Provide the (X, Y) coordinate of the cell's center where the given text is located.  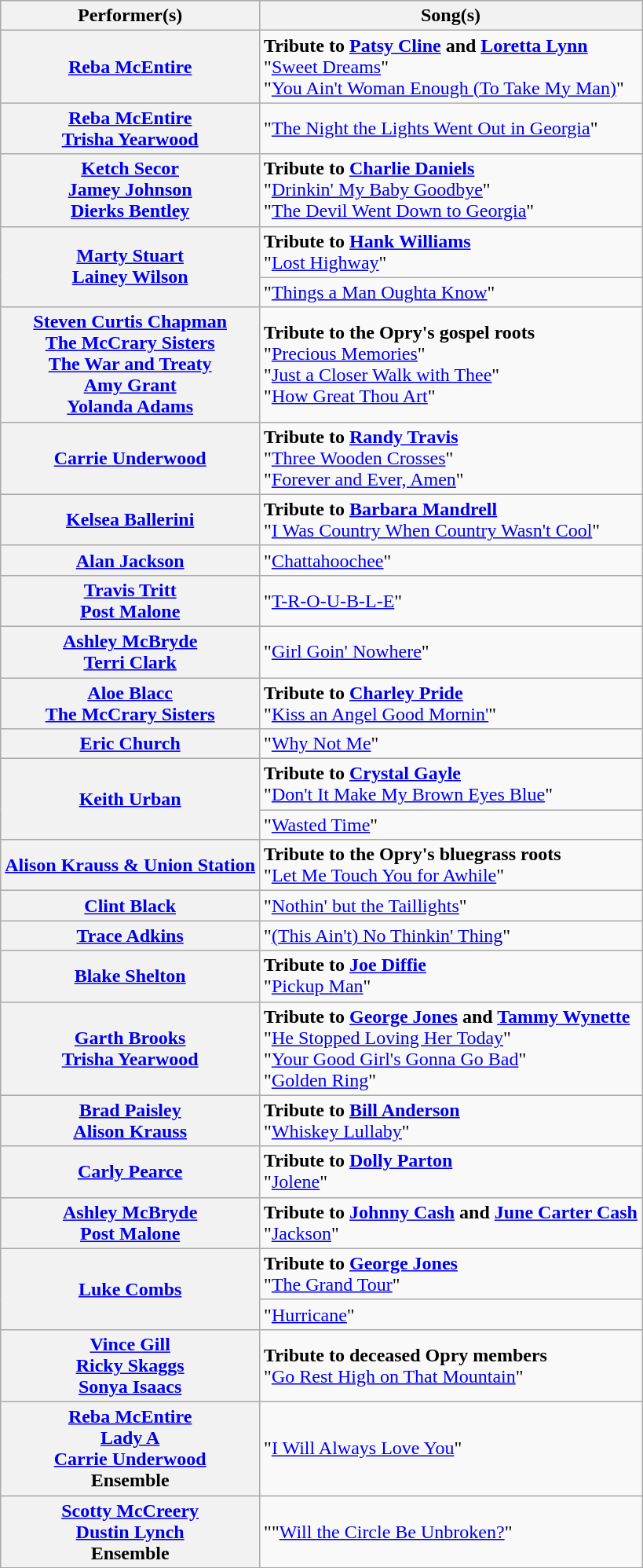
Luke Combs (130, 1288)
Kelsea Ballerini (130, 520)
"Chattahoochee" (451, 560)
"Wasted Time" (451, 825)
"Hurricane" (451, 1314)
"I Will Always Love You" (451, 1449)
Vince Gill Ricky Skaggs Sonya Isaacs (130, 1365)
Tribute to Patsy Cline and Loretta Lynn "Sweet Dreams" "You Ain't Woman Enough (To Take My Man)" (451, 67)
Reba McEntire Trisha Yearwood (130, 129)
Tribute to Randy Travis "Three Wooden Crosses" "Forever and Ever, Amen" (451, 458)
Tribute to the Opry's bluegrass roots "Let Me Touch You for Awhile" (451, 866)
Ashley McBryde Post Malone (130, 1222)
Blake Shelton (130, 976)
"T-R-O-U-B-L-E" (451, 600)
"(This Ain't) No Thinkin' Thing" (451, 936)
Alan Jackson (130, 560)
Tribute to the Opry's gospel roots "Precious Memories" "Just a Closer Walk with Thee" "How Great Thou Art" (451, 365)
Carrie Underwood (130, 458)
Tribute to Joe Diffie "Pickup Man" (451, 976)
Garth Brooks Trisha Yearwood (130, 1048)
Ketch Secor Jamey Johnson Dierks Bentley (130, 190)
Tribute to George Jones and Tammy Wynette "He Stopped Loving Her Today" "Your Good Girl's Gonna Go Bad" "Golden Ring" (451, 1048)
Reba McEntire (130, 67)
Keith Urban (130, 800)
Ashley McBryde Terri Clark (130, 652)
Tribute to deceased Opry members "Go Rest High on That Mountain" (451, 1365)
Reba McEntire Lady A Carrie Underwood Ensemble (130, 1449)
Carly Pearce (130, 1172)
"The Night the Lights Went Out in Georgia" (451, 129)
Tribute to Dolly Parton "Jolene" (451, 1172)
Steven Curtis Chapman The McCrary Sisters The War and Treaty Amy Grant Yolanda Adams (130, 365)
""Will the Circle Be Unbroken?" (451, 1532)
Song(s) (451, 16)
Performer(s) (130, 16)
Travis Tritt Post Malone (130, 600)
Trace Adkins (130, 936)
Tribute to Crystal Gayle "Don't It Make My Brown Eyes Blue" (451, 784)
Brad Paisley Alison Krauss (130, 1120)
Tribute to Barbara Mandrell "I Was Country When Country Wasn't Cool" (451, 520)
Tribute to Bill Anderson "Whiskey Lullaby" (451, 1120)
Tribute to Charley Pride "Kiss an Angel Good Mornin'" (451, 702)
Alison Krauss & Union Station (130, 866)
"Nothin' but the Taillights" (451, 906)
Aloe Blacc The McCrary Sisters (130, 702)
Tribute to George Jones "The Grand Tour" (451, 1274)
Tribute to Charlie Daniels "Drinkin' My Baby Goodbye" "The Devil Went Down to Georgia" (451, 190)
Marty Stuart Lainey Wilson (130, 267)
"Things a Man Oughta Know" (451, 292)
"Why Not Me" (451, 744)
Clint Black (130, 906)
Tribute to Hank Williams "Lost Highway" (451, 251)
Tribute to Johnny Cash and June Carter Cash "Jackson" (451, 1222)
Eric Church (130, 744)
Scotty McCreery Dustin Lynch Ensemble (130, 1532)
"Girl Goin' Nowhere" (451, 652)
